Return (x, y) of the center of cell containing provided text 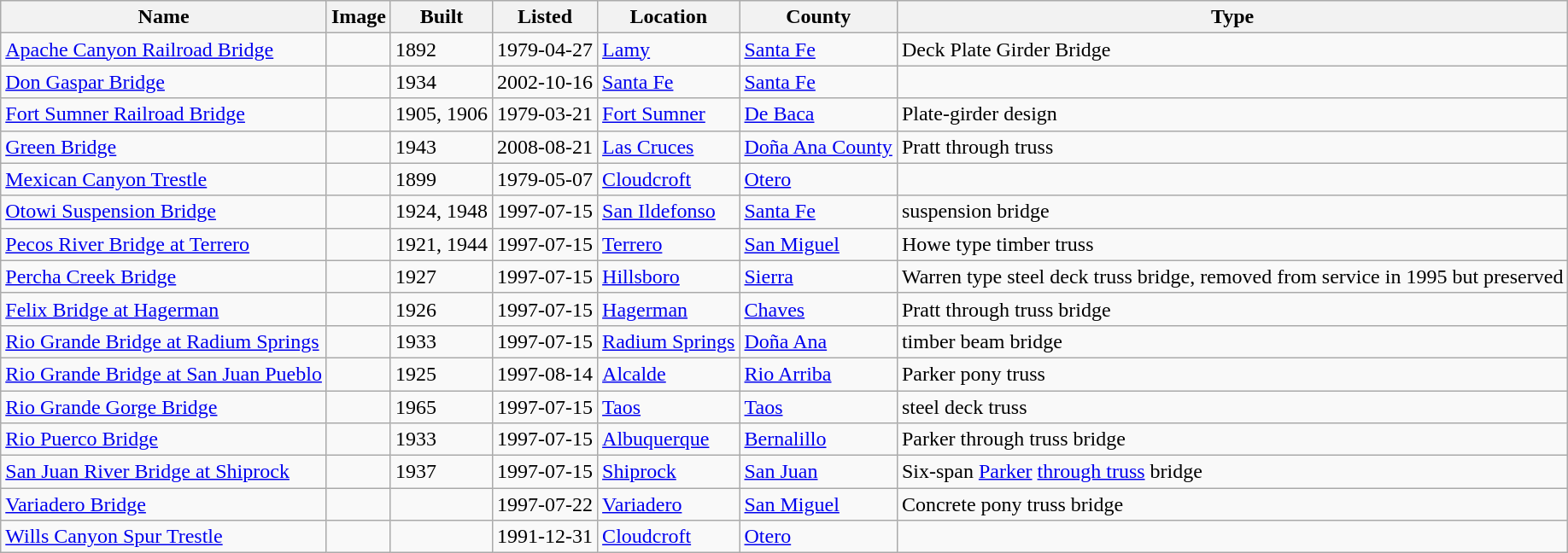
Parker pony truss (1232, 374)
Listed (545, 17)
Plate-girder design (1232, 114)
Lamy (669, 49)
Variadero (669, 504)
Rio Grande Bridge at Radium Springs (164, 341)
1934 (441, 82)
1926 (441, 309)
Hillsboro (669, 276)
Don Gaspar Bridge (164, 82)
1892 (441, 49)
Pecos River Bridge at Terrero (164, 244)
Apache Canyon Railroad Bridge (164, 49)
Rio Puerco Bridge (164, 439)
San Juan River Bridge at Shiprock (164, 472)
Pratt through truss (1232, 147)
Warren type steel deck truss bridge, removed from service in 1995 but preserved (1232, 276)
De Baca (818, 114)
1997-07-22 (545, 504)
Rio Grande Gorge Bridge (164, 407)
Sierra (818, 276)
1965 (441, 407)
Built (441, 17)
Hagerman (669, 309)
Albuquerque (669, 439)
Concrete pony truss bridge (1232, 504)
Rio Arriba (818, 374)
Location (669, 17)
2002-10-16 (545, 82)
1927 (441, 276)
timber beam bridge (1232, 341)
Fort Sumner (669, 114)
1979-03-21 (545, 114)
Felix Bridge at Hagerman (164, 309)
1924, 1948 (441, 212)
Name (164, 17)
Percha Creek Bridge (164, 276)
suspension bridge (1232, 212)
1905, 1906 (441, 114)
Terrero (669, 244)
Shiprock (669, 472)
Doña Ana County (818, 147)
Las Cruces (669, 147)
Pratt through truss bridge (1232, 309)
Mexican Canyon Trestle (164, 179)
2008-08-21 (545, 147)
Rio Grande Bridge at San Juan Pueblo (164, 374)
1943 (441, 147)
San Juan (818, 472)
Alcalde (669, 374)
1937 (441, 472)
Otowi Suspension Bridge (164, 212)
Green Bridge (164, 147)
1899 (441, 179)
Parker through truss bridge (1232, 439)
Wills Canyon Spur Trestle (164, 537)
San Ildefonso (669, 212)
Radium Springs (669, 341)
1991-12-31 (545, 537)
Six-span Parker through truss bridge (1232, 472)
1925 (441, 374)
1997-08-14 (545, 374)
steel deck truss (1232, 407)
Howe type timber truss (1232, 244)
Image (359, 17)
Doña Ana (818, 341)
1979-05-07 (545, 179)
Fort Sumner Railroad Bridge (164, 114)
Type (1232, 17)
1979-04-27 (545, 49)
Variadero Bridge (164, 504)
Bernalillo (818, 439)
1921, 1944 (441, 244)
County (818, 17)
Chaves (818, 309)
Deck Plate Girder Bridge (1232, 49)
